Output the (X, Y) coordinate of the center of the cell containing the given text.  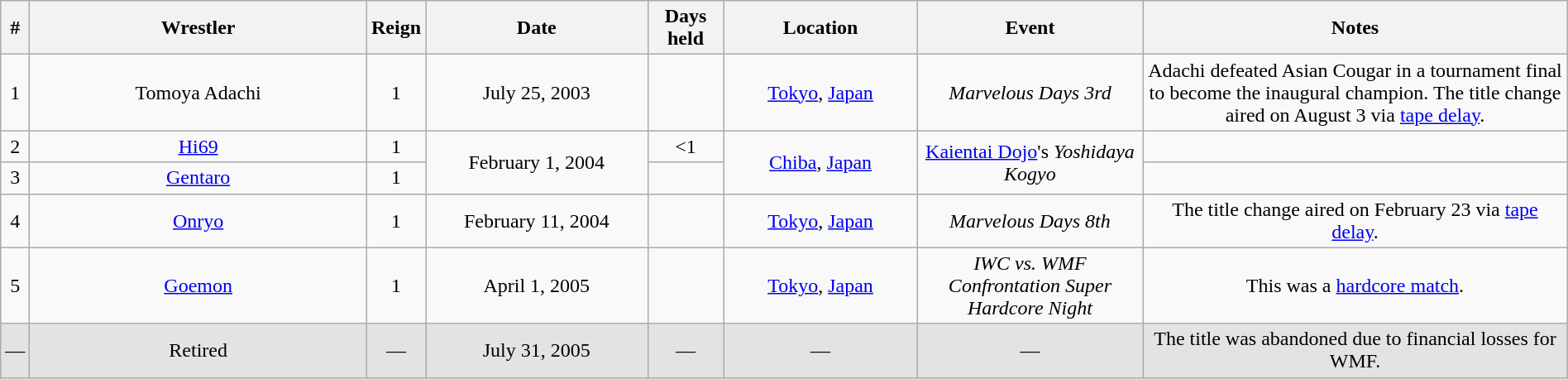
Goemon (198, 285)
February 1, 2004 (538, 162)
Gentaro (198, 178)
Location (820, 28)
4 (15, 220)
Kaientai Dojo's Yoshidaya Kogyo (1030, 162)
Event (1030, 28)
The title was abandoned due to financial losses for WMF. (1355, 351)
Retired (198, 351)
2 (15, 146)
Hi69 (198, 146)
February 11, 2004 (538, 220)
April 1, 2005 (538, 285)
IWC vs. WMF Confrontation Super Hardcore Night (1030, 285)
The title change aired on February 23 via tape delay. (1355, 220)
Marvelous Days 8th (1030, 220)
3 (15, 178)
July 31, 2005 (538, 351)
Date (538, 28)
# (15, 28)
Adachi defeated Asian Cougar in a tournament final to become the inaugural champion. The title change aired on August 3 via tape delay. (1355, 93)
Wrestler (198, 28)
Notes (1355, 28)
Onryo (198, 220)
<1 (686, 146)
July 25, 2003 (538, 93)
This was a hardcore match. (1355, 285)
Daysheld (686, 28)
Marvelous Days 3rd (1030, 93)
5 (15, 285)
Chiba, Japan (820, 162)
Reign (395, 28)
Tomoya Adachi (198, 93)
